Search for the cell housing the specified text and yield its [X, Y] center coordinate. 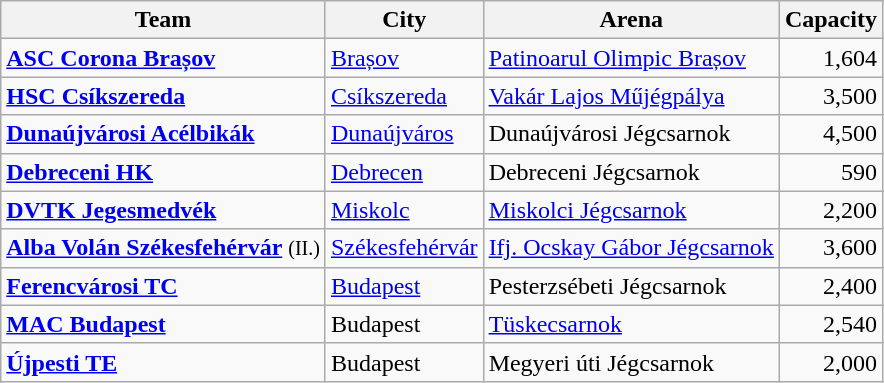
Alba Volán Székesfehérvár (II.) [164, 248]
2,540 [830, 324]
Dunaújvárosi Jégcsarnok [631, 134]
Debrecen [404, 172]
Arena [631, 20]
1,604 [830, 58]
Megyeri úti Jégcsarnok [631, 362]
2,400 [830, 286]
Debreceni Jégcsarnok [631, 172]
Vakár Lajos Műjégpálya [631, 96]
MAC Budapest [164, 324]
Tüskecsarnok [631, 324]
DVTK Jegesmedvék [164, 210]
Ifj. Ocskay Gábor Jégcsarnok [631, 248]
2,200 [830, 210]
4,500 [830, 134]
Dunaújváros [404, 134]
Pesterzsébeti Jégcsarnok [631, 286]
Székesfehérvár [404, 248]
Miskolci Jégcsarnok [631, 210]
3,600 [830, 248]
Miskolc [404, 210]
HSC Csíkszereda [164, 96]
City [404, 20]
Debreceni HK [164, 172]
Dunaújvárosi Acélbikák [164, 134]
Team [164, 20]
Capacity [830, 20]
Csíkszereda [404, 96]
Brașov [404, 58]
590 [830, 172]
Patinoarul Olimpic Brașov [631, 58]
ASC Corona Brașov [164, 58]
3,500 [830, 96]
Ferencvárosi TC [164, 286]
Újpesti TE [164, 362]
2,000 [830, 362]
